Pinpoint the cell where the given text exists, returning its (x, y) midpoint coordinate. 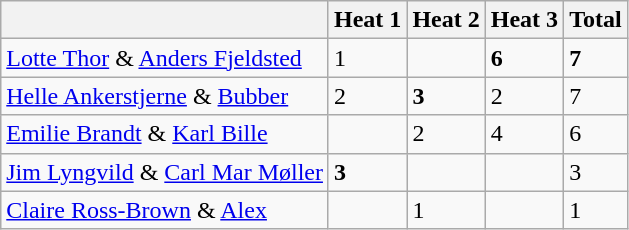
Heat 3 (524, 20)
Heat 1 (367, 20)
Lotte Thor & Anders Fjeldsted (165, 58)
Claire Ross-Brown & Alex (165, 210)
Emilie Brandt & Karl Bille (165, 134)
4 (524, 134)
Total (596, 20)
Helle Ankerstjerne & Bubber (165, 96)
Heat 2 (446, 20)
Jim Lyngvild & Carl Mar Møller (165, 172)
